Search for the cell housing the specified text and yield its [x, y] center coordinate. 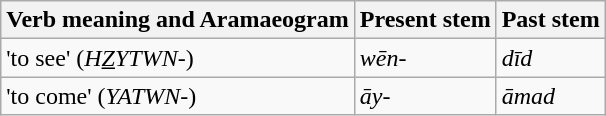
'to come' (YATWN-) [178, 96]
Past stem [550, 20]
dīd [550, 58]
āy- [425, 96]
Present stem [425, 20]
āmad [550, 96]
wēn- [425, 58]
'to see' (HZYTWN-) [178, 58]
Verb meaning and Aramaeogram [178, 20]
